Output the (X, Y) coordinate of the center of the cell containing the given text.  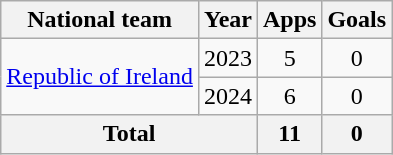
11 (289, 134)
2023 (228, 58)
Apps (289, 20)
2024 (228, 96)
Republic of Ireland (100, 77)
National team (100, 20)
Total (130, 134)
6 (289, 96)
5 (289, 58)
Year (228, 20)
Goals (357, 20)
